Extract the [x, y] coordinate from the center of the cell holding the provided text.  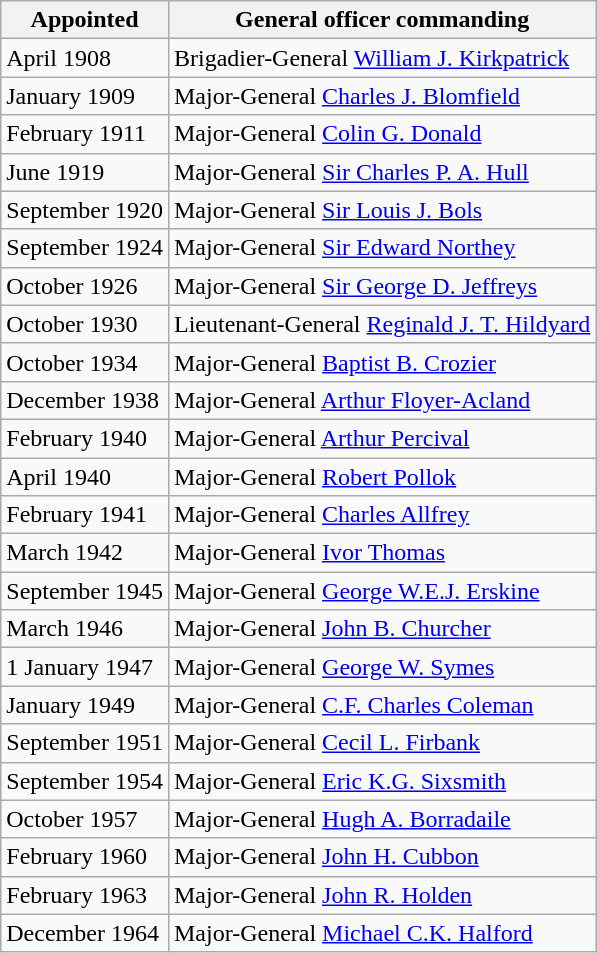
September 1954 [85, 781]
September 1951 [85, 743]
Major-General George W. Symes [382, 667]
Major-General Arthur Floyer-Acland [382, 400]
General officer commanding [382, 20]
December 1938 [85, 400]
March 1942 [85, 553]
June 1919 [85, 172]
September 1924 [85, 248]
February 1940 [85, 438]
December 1964 [85, 933]
Major-General George W.E.J. Erskine [382, 591]
February 1911 [85, 134]
Major-General Michael C.K. Halford [382, 933]
Major-General Hugh A. Borradaile [382, 819]
September 1920 [85, 210]
Major-General John B. Churcher [382, 629]
Major-General Charles Allfrey [382, 515]
January 1949 [85, 705]
Major-General Eric K.G. Sixsmith [382, 781]
Appointed [85, 20]
February 1960 [85, 857]
Major-General Robert Pollok [382, 477]
Major-General Cecil L. Firbank [382, 743]
September 1945 [85, 591]
Major-General Arthur Percival [382, 438]
Major-General Sir Edward Northey [382, 248]
Major-General Sir Louis J. Bols [382, 210]
Major-General John H. Cubbon [382, 857]
October 1926 [85, 286]
February 1941 [85, 515]
Major-General C.F. Charles Coleman [382, 705]
October 1957 [85, 819]
Major-General Colin G. Donald [382, 134]
Major-General Sir Charles P. A. Hull [382, 172]
October 1934 [85, 362]
February 1963 [85, 895]
Major-General Charles J. Blomfield [382, 96]
Major-General Ivor Thomas [382, 553]
January 1909 [85, 96]
Major-General John R. Holden [382, 895]
October 1930 [85, 324]
April 1940 [85, 477]
Lieutenant-General Reginald J. T. Hildyard [382, 324]
April 1908 [85, 58]
Major-General Sir George D. Jeffreys [382, 286]
Brigadier-General William J. Kirkpatrick [382, 58]
1 January 1947 [85, 667]
March 1946 [85, 629]
Major-General Baptist B. Crozier [382, 362]
